Find where the given text appears and provide that cell's center as [X, Y] coordinate. 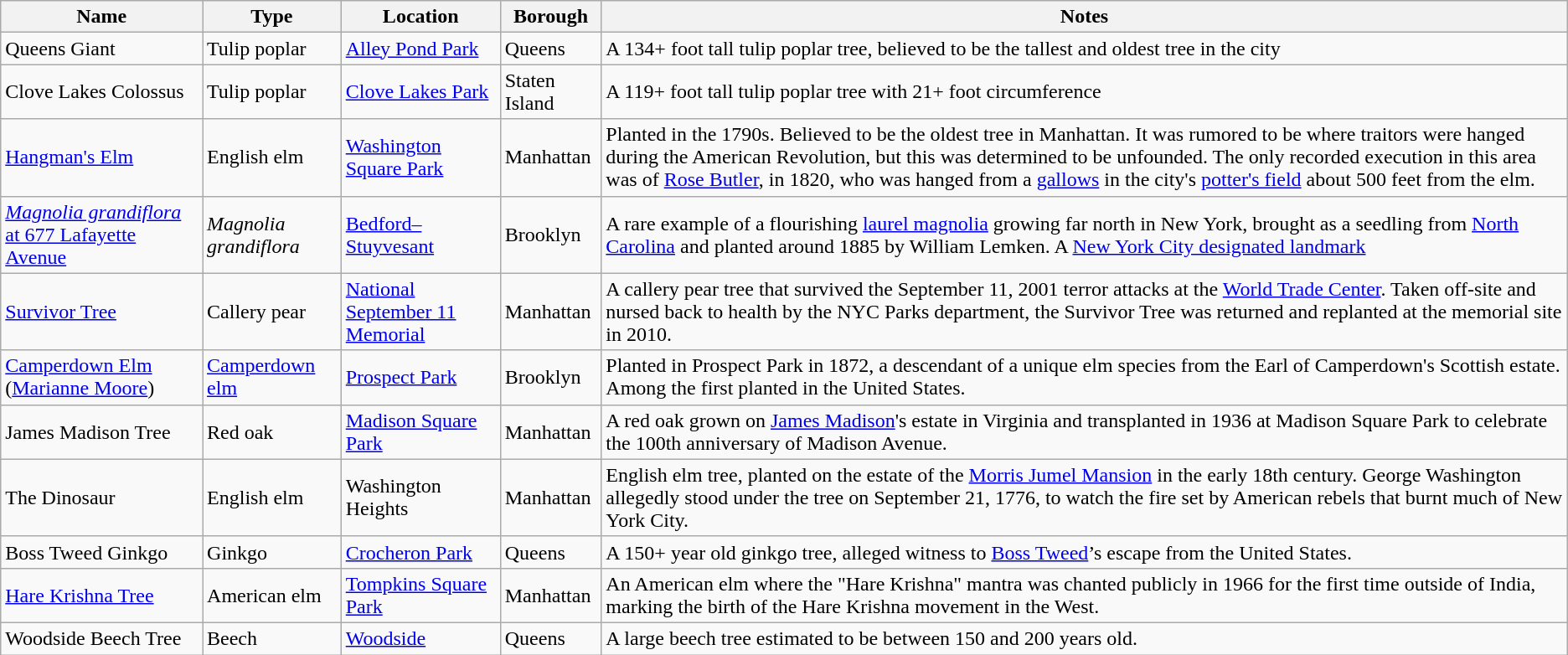
Madison Square Park [420, 432]
Ginkgo [272, 552]
Prospect Park [420, 377]
Washington Square Park [420, 157]
Hare Krishna Tree [102, 595]
Bedford–Stuyvesant [420, 235]
A large beech tree estimated to be between 150 and 200 years old. [1084, 638]
Magnolia grandiflora [272, 235]
Clove Lakes Park [420, 92]
Staten Island [551, 92]
Alley Pond Park [420, 49]
Boss Tweed Ginkgo [102, 552]
Borough [551, 17]
James Madison Tree [102, 432]
National September 11 Memorial [420, 312]
The Dinosaur [102, 498]
Location [420, 17]
American elm [272, 595]
A 134+ foot tall tulip poplar tree, believed to be the tallest and oldest tree in the city [1084, 49]
Red oak [272, 432]
Tompkins Square Park [420, 595]
Woodside [420, 638]
Washington Heights [420, 498]
Notes [1084, 17]
Beech [272, 638]
Callery pear [272, 312]
Magnolia grandiflora at 677 Lafayette Avenue [102, 235]
Woodside Beech Tree [102, 638]
Camperdown Elm (Marianne Moore) [102, 377]
Clove Lakes Colossus [102, 92]
Queens Giant [102, 49]
Type [272, 17]
Hangman's Elm [102, 157]
Crocheron Park [420, 552]
A 119+ foot tall tulip poplar tree with 21+ foot circumference [1084, 92]
Camperdown elm [272, 377]
Survivor Tree [102, 312]
A 150+ year old ginkgo tree, alleged witness to Boss Tweed’s escape from the United States. [1084, 552]
Name [102, 17]
